Identify which cell holds the provided text, then report its (X, Y) central coordinate. 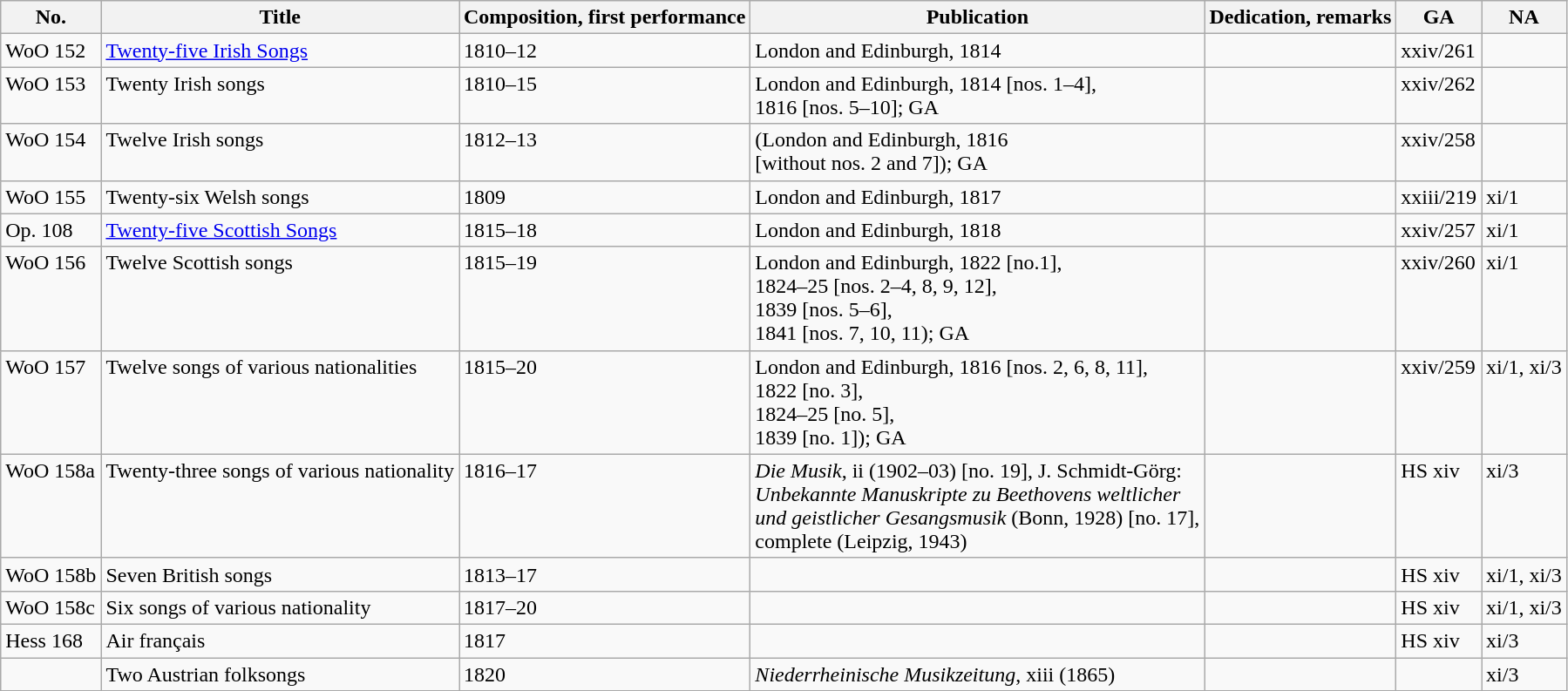
1817 (604, 640)
GA (1439, 17)
Twelve Scottish songs (281, 298)
Hess 168 (51, 640)
London and Edinburgh, 1816 [nos. 2, 6, 8, 11],1822 [no. 3],1824–25 [no. 5],1839 [no. 1]); GA (978, 403)
Publication (978, 17)
1810–15 (604, 96)
1815–20 (604, 403)
NA (1524, 17)
WoO 158b (51, 574)
1820 (604, 674)
Title (281, 17)
xxiv/259 (1439, 403)
Twenty Irish songs (281, 96)
xxiv/258 (1439, 152)
Air français (281, 640)
1815–19 (604, 298)
Two Austrian folksongs (281, 674)
Seven British songs (281, 574)
WoO 156 (51, 298)
1809 (604, 197)
Twenty-six Welsh songs (281, 197)
xxiv/261 (1439, 51)
No. (51, 17)
xxiv/262 (1439, 96)
London and Edinburgh, 1817 (978, 197)
1810–12 (604, 51)
WoO 157 (51, 403)
WoO 154 (51, 152)
WoO 153 (51, 96)
London and Edinburgh, 1814 [nos. 1–4], 1816 [nos. 5–10]; GA (978, 96)
Op. 108 (51, 230)
Twenty-five Irish Songs (281, 51)
Dedication, remarks (1300, 17)
Twelve songs of various nationalities (281, 403)
WoO 158c (51, 607)
1815–18 (604, 230)
WoO 158a (51, 505)
Twelve Irish songs (281, 152)
1817–20 (604, 607)
Twenty-five Scottish Songs (281, 230)
WoO 155 (51, 197)
1816–17 (604, 505)
xxiv/260 (1439, 298)
London and Edinburgh, 1814 (978, 51)
(London and Edinburgh, 1816 [without nos. 2 and 7]); GA (978, 152)
London and Edinburgh, 1822 [no.1],1824–25 [nos. 2–4, 8, 9, 12],1839 [nos. 5–6],1841 [nos. 7, 10, 11); GA (978, 298)
xxiii/219 (1439, 197)
xxiv/257 (1439, 230)
Six songs of various nationality (281, 607)
1812–13 (604, 152)
1813–17 (604, 574)
Twenty-three songs of various nationality (281, 505)
London and Edinburgh, 1818 (978, 230)
Niederrheinische Musikzeitung, xiii (1865) (978, 674)
WoO 152 (51, 51)
Composition, first performance (604, 17)
